Capture the cell that displays the provided text and extract its (X, Y) central coordinate. 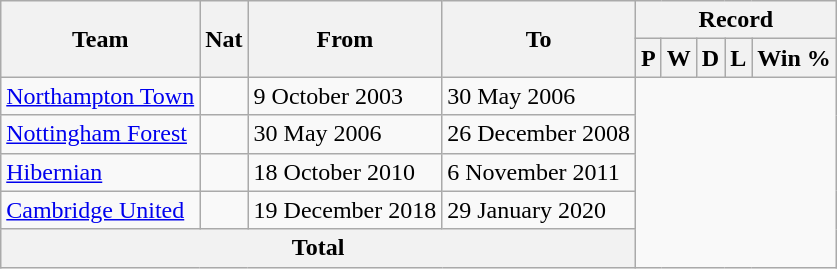
19 December 2018 (345, 210)
Record (736, 20)
Total (318, 248)
Northampton Town (100, 96)
L (738, 58)
Hibernian (100, 172)
W (678, 58)
Nat (224, 39)
D (710, 58)
Cambridge United (100, 210)
P (648, 58)
To (539, 39)
From (345, 39)
Win % (794, 58)
9 October 2003 (345, 96)
Nottingham Forest (100, 134)
26 December 2008 (539, 134)
6 November 2011 (539, 172)
18 October 2010 (345, 172)
Team (100, 39)
29 January 2020 (539, 210)
